Return the [X, Y] coordinate for the center point of the cell that contains the specified text.  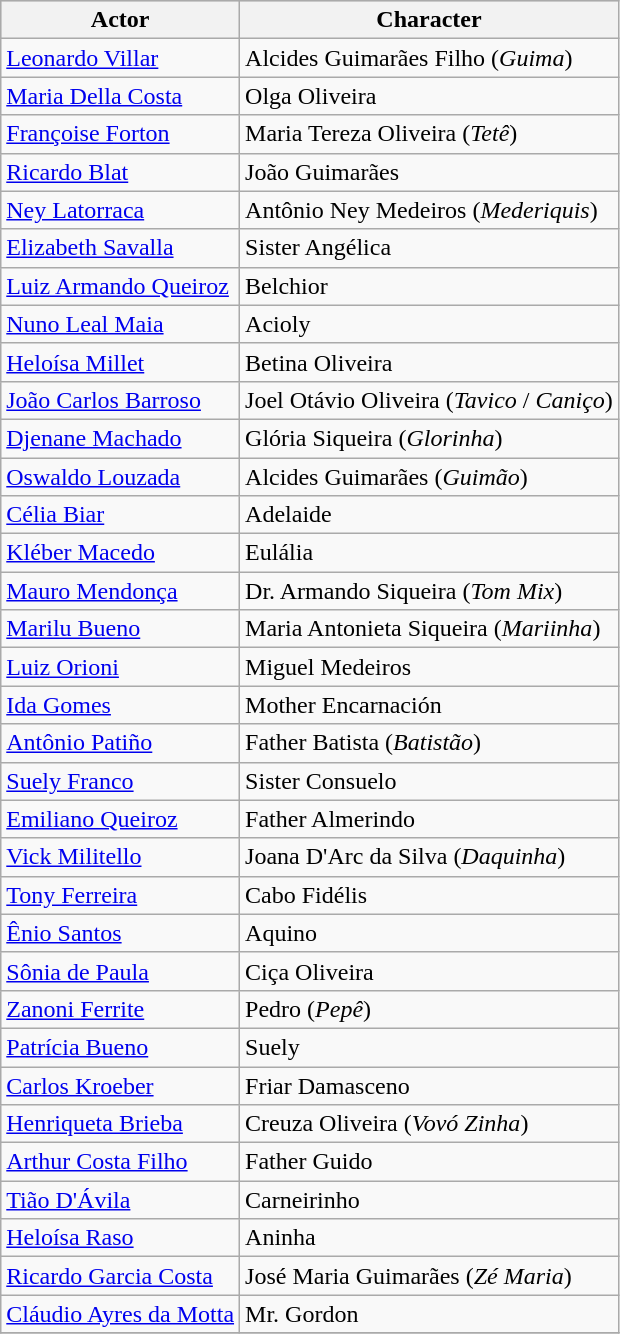
Kléber Macedo [120, 553]
Ciça Oliveira [430, 971]
Mr. Gordon [430, 1314]
Mauro Mendonça [120, 591]
Djenane Machado [120, 438]
Sister Angélica [430, 248]
Acioly [430, 324]
Cláudio Ayres da Motta [120, 1314]
Maria Antonieta Siqueira (Mariinha) [430, 629]
João Guimarães [430, 172]
Heloísa Raso [120, 1238]
Carlos Kroeber [120, 1085]
Father Guido [430, 1162]
Luiz Armando Queiroz [120, 286]
Antônio Patiño [120, 743]
Maria Tereza Oliveira (Tetê) [430, 134]
Suely Franco [120, 781]
Oswaldo Louzada [120, 477]
Heloísa Millet [120, 362]
Henriqueta Brieba [120, 1124]
Olga Oliveira [430, 96]
Belchior [430, 286]
Ricardo Garcia Costa [120, 1276]
Tony Ferreira [120, 895]
Miguel Medeiros [430, 667]
Célia Biar [120, 515]
Father Batista (Batistão) [430, 743]
Elizabeth Savalla [120, 248]
Emiliano Queiroz [120, 819]
Betina Oliveira [430, 362]
Adelaide [430, 515]
Leonardo Villar [120, 58]
Cabo Fidélis [430, 895]
Marilu Bueno [120, 629]
Actor [120, 20]
Ney Latorraca [120, 210]
Tião D'Ávila [120, 1200]
Mother Encarnación [430, 705]
Character [430, 20]
Joana D'Arc da Silva (Daquinha) [430, 857]
Ida Gomes [120, 705]
Glória Siqueira (Glorinha) [430, 438]
Maria Della Costa [120, 96]
Carneirinho [430, 1200]
Ênio Santos [120, 933]
Pedro (Pepê) [430, 1009]
Vick Militello [120, 857]
João Carlos Barroso [120, 400]
Luiz Orioni [120, 667]
Patrícia Bueno [120, 1047]
Sister Consuelo [430, 781]
Ricardo Blat [120, 172]
Father Almerindo [430, 819]
Eulália [430, 553]
Suely [430, 1047]
Alcides Guimarães Filho (Guima) [430, 58]
Françoise Forton [120, 134]
Aninha [430, 1238]
Creuza Oliveira (Vovó Zinha) [430, 1124]
Alcides Guimarães (Guimão) [430, 477]
Nuno Leal Maia [120, 324]
Sônia de Paula [120, 971]
Joel Otávio Oliveira (Tavico / Caniço) [430, 400]
Arthur Costa Filho [120, 1162]
Aquino [430, 933]
Antônio Ney Medeiros (Mederiquis) [430, 210]
Dr. Armando Siqueira (Tom Mix) [430, 591]
Friar Damasceno [430, 1085]
José Maria Guimarães (Zé Maria) [430, 1276]
Zanoni Ferrite [120, 1009]
